For the text-containing cell, return its midpoint in (x, y) coordinate format. 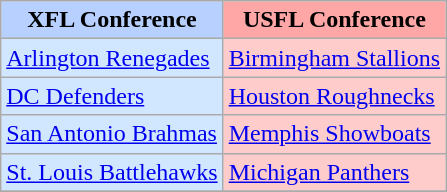
Michigan Panthers (334, 172)
San Antonio Brahmas (112, 134)
Houston Roughnecks (334, 96)
XFL Conference (112, 20)
Memphis Showboats (334, 134)
Birmingham Stallions (334, 58)
USFL Conference (334, 20)
DC Defenders (112, 96)
St. Louis Battlehawks (112, 172)
Arlington Renegades (112, 58)
